Detect which cell encompasses the target text, then output its (X, Y) center coordinate. 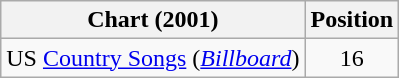
Position (352, 20)
Chart (2001) (153, 20)
US Country Songs (Billboard) (153, 58)
16 (352, 58)
